Return (X, Y) of the center of cell containing provided text 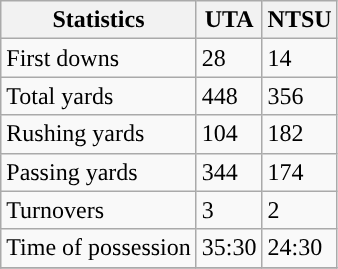
Passing yards (99, 172)
356 (300, 96)
24:30 (300, 248)
35:30 (229, 248)
174 (300, 172)
Total yards (99, 96)
448 (229, 96)
2 (300, 210)
14 (300, 58)
344 (229, 172)
NTSU (300, 20)
3 (229, 210)
182 (300, 134)
Statistics (99, 20)
Time of possession (99, 248)
28 (229, 58)
Rushing yards (99, 134)
UTA (229, 20)
104 (229, 134)
First downs (99, 58)
Turnovers (99, 210)
